Capture the cell that displays the provided text and extract its [x, y] central coordinate. 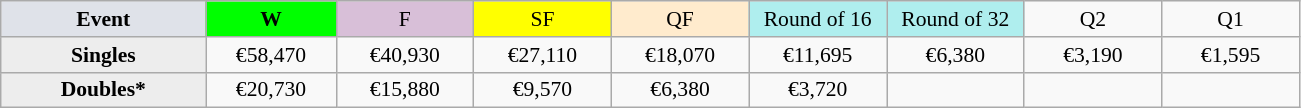
Singles [104, 55]
Doubles* [104, 90]
€15,880 [405, 90]
€40,930 [405, 55]
€1,595 [1231, 55]
€3,190 [1093, 55]
€27,110 [543, 55]
€9,570 [543, 90]
Round of 16 [818, 19]
Q2 [1093, 19]
QF [680, 19]
W [271, 19]
€11,695 [818, 55]
€20,730 [271, 90]
Event [104, 19]
Round of 32 [955, 19]
SF [543, 19]
€3,720 [818, 90]
Q1 [1231, 19]
€58,470 [271, 55]
F [405, 19]
€18,070 [680, 55]
